Capture the cell that displays the provided text and extract its (X, Y) central coordinate. 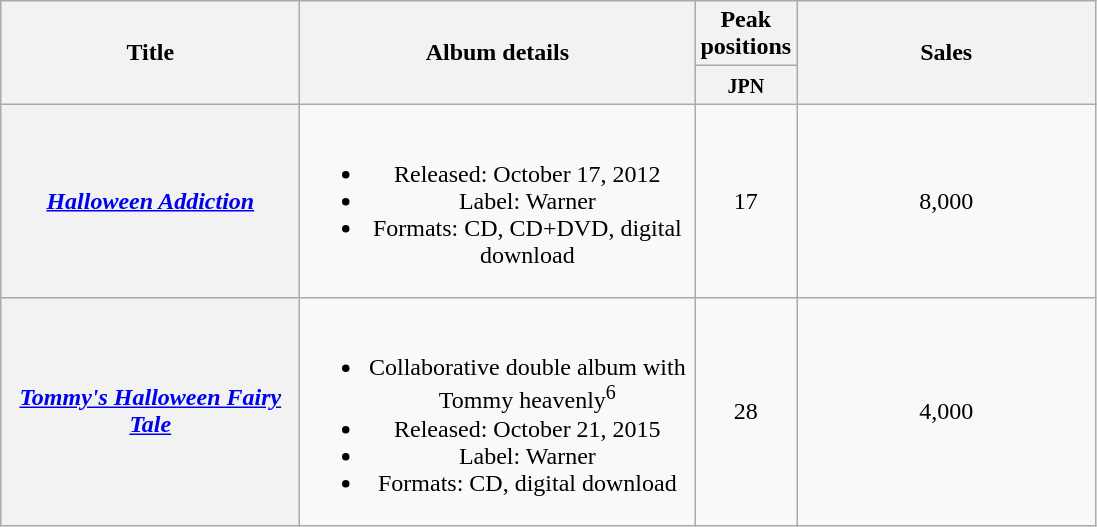
Halloween Addiction (150, 201)
Album details (498, 52)
4,000 (946, 412)
Released: October 17, 2012Label: WarnerFormats: CD, CD+DVD, digital download (498, 201)
28 (746, 412)
Title (150, 52)
17 (746, 201)
Peak positions (746, 34)
Sales (946, 52)
Tommy's Halloween Fairy Tale (150, 412)
8,000 (946, 201)
Collaborative double album with Tommy heavenly6Released: October 21, 2015Label: WarnerFormats: CD, digital download (498, 412)
JPN (746, 85)
